Scan for the cell matching the given text and deliver its [X, Y] coordinate at center. 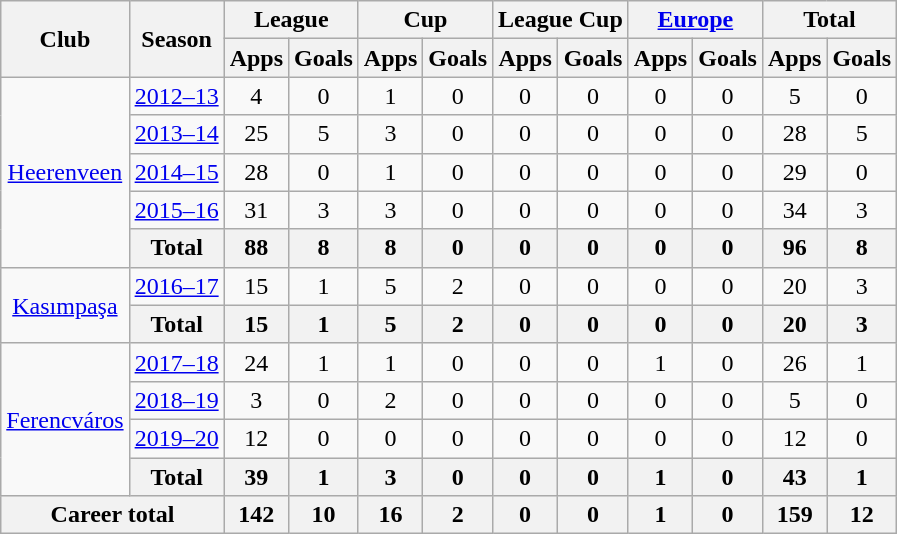
Season [176, 39]
2013–14 [176, 134]
Heerenveen [65, 172]
4 [256, 96]
Career total [112, 515]
Kasımpaşa [65, 305]
142 [256, 515]
League [291, 20]
League Cup [561, 20]
88 [256, 248]
2012–13 [176, 96]
24 [256, 362]
29 [794, 172]
Club [65, 39]
2019–20 [176, 438]
Europe [695, 20]
159 [794, 515]
31 [256, 210]
39 [256, 477]
2016–17 [176, 286]
96 [794, 248]
Ferencváros [65, 419]
34 [794, 210]
2017–18 [176, 362]
43 [794, 477]
16 [390, 515]
2015–16 [176, 210]
Cup [425, 20]
25 [256, 134]
2018–19 [176, 400]
26 [794, 362]
2014–15 [176, 172]
10 [324, 515]
